Detect which cell encompasses the target text, then output its (x, y) center coordinate. 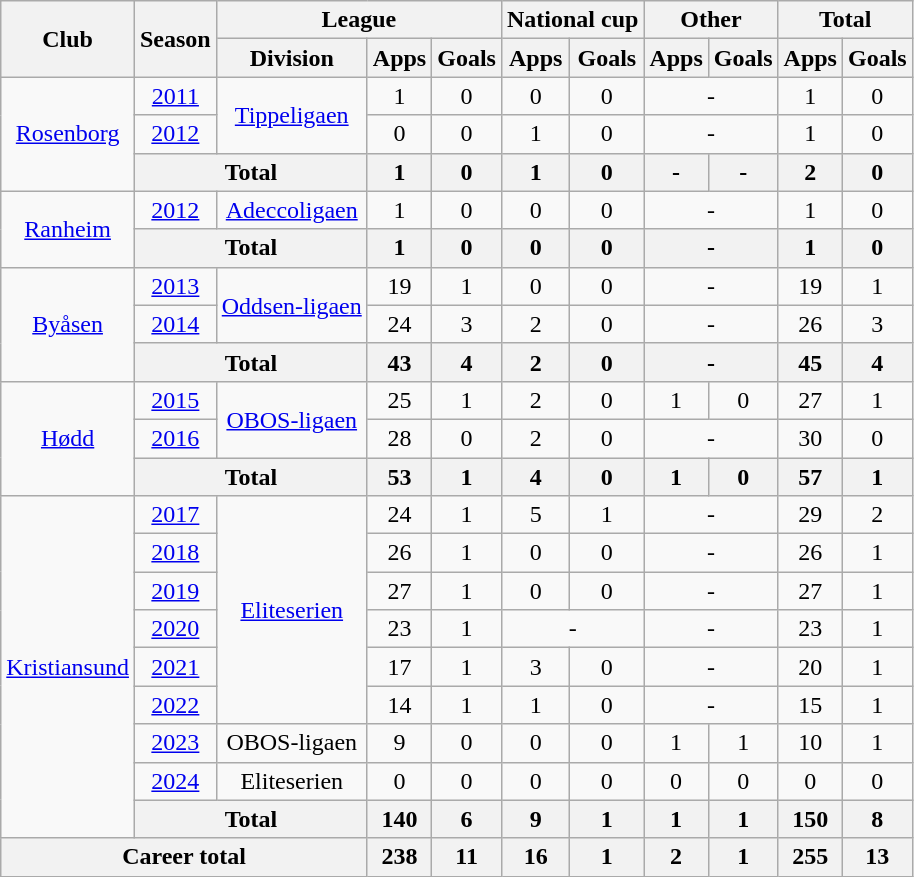
Club (68, 39)
238 (399, 857)
20 (810, 667)
2023 (175, 743)
17 (399, 667)
2022 (175, 705)
Tippeligaen (292, 115)
28 (399, 438)
Rosenborg (68, 134)
25 (399, 400)
League (358, 20)
150 (810, 819)
2016 (175, 438)
Oddsen-ligaen (292, 305)
2015 (175, 400)
2020 (175, 629)
Kristiansund (68, 668)
2019 (175, 591)
15 (810, 705)
10 (810, 743)
Byåsen (68, 324)
13 (877, 857)
30 (810, 438)
2021 (175, 667)
53 (399, 477)
45 (810, 362)
Ranheim (68, 229)
Career total (184, 857)
Division (292, 58)
2024 (175, 781)
Season (175, 39)
Hødd (68, 438)
Adeccoligaen (292, 210)
11 (467, 857)
57 (810, 477)
29 (810, 515)
National cup (572, 20)
43 (399, 362)
Other (711, 20)
6 (467, 819)
8 (877, 819)
140 (399, 819)
14 (399, 705)
2018 (175, 553)
2017 (175, 515)
2014 (175, 324)
16 (535, 857)
5 (535, 515)
255 (810, 857)
2013 (175, 286)
2011 (175, 96)
